From the cell containing the given text, extract its center point as [x, y] coordinate. 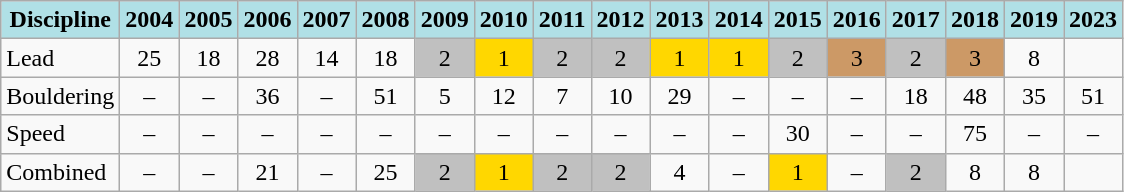
5 [444, 96]
21 [268, 172]
2016 [856, 20]
2004 [150, 20]
2005 [208, 20]
2013 [680, 20]
2017 [916, 20]
2015 [798, 20]
12 [504, 96]
2010 [504, 20]
Discipline [60, 20]
28 [268, 58]
4 [680, 172]
2007 [326, 20]
2014 [738, 20]
75 [974, 134]
2006 [268, 20]
2018 [974, 20]
Speed [60, 134]
30 [798, 134]
Lead [60, 58]
2009 [444, 20]
14 [326, 58]
36 [268, 96]
35 [1034, 96]
Combined [60, 172]
2019 [1034, 20]
Bouldering [60, 96]
48 [974, 96]
2023 [1094, 20]
7 [562, 96]
2012 [620, 20]
2008 [386, 20]
2011 [562, 20]
29 [680, 96]
10 [620, 96]
